Return [x, y] of the center of cell containing provided text 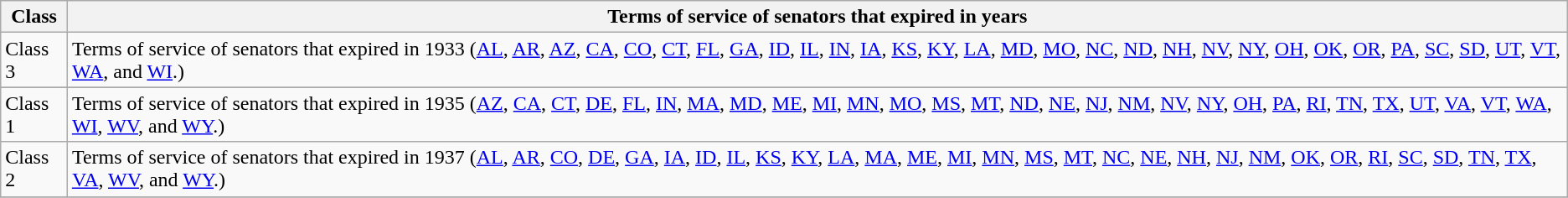
Class 3 [34, 60]
Class [34, 17]
Class 1 [34, 114]
Terms of service of senators that expired in years [818, 17]
Class 2 [34, 169]
